Identify which cell holds the provided text, then report its (x, y) central coordinate. 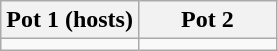
Pot 1 (hosts) (70, 20)
Pot 2 (207, 20)
